For the text-containing cell, return its midpoint in (x, y) coordinate format. 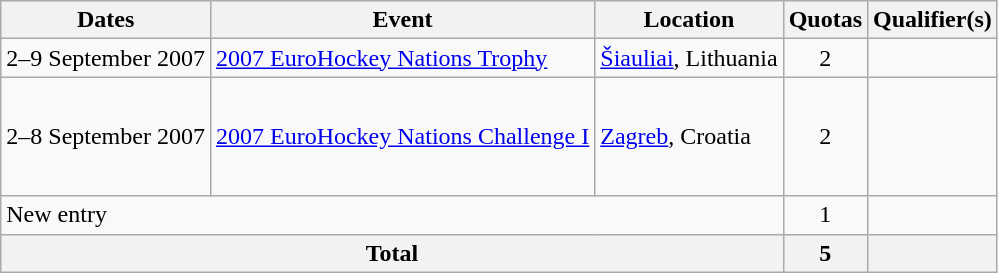
Total (392, 253)
Šiauliai, Lithuania (689, 58)
2007 EuroHockey Nations Challenge I (402, 136)
2–8 September 2007 (106, 136)
5 (825, 253)
Zagreb, Croatia (689, 136)
Event (402, 20)
1 (825, 215)
2–9 September 2007 (106, 58)
Qualifier(s) (933, 20)
Location (689, 20)
Quotas (825, 20)
Dates (106, 20)
New entry (392, 215)
2007 EuroHockey Nations Trophy (402, 58)
